Locate the cell with the specified text and output its (X, Y) center coordinate. 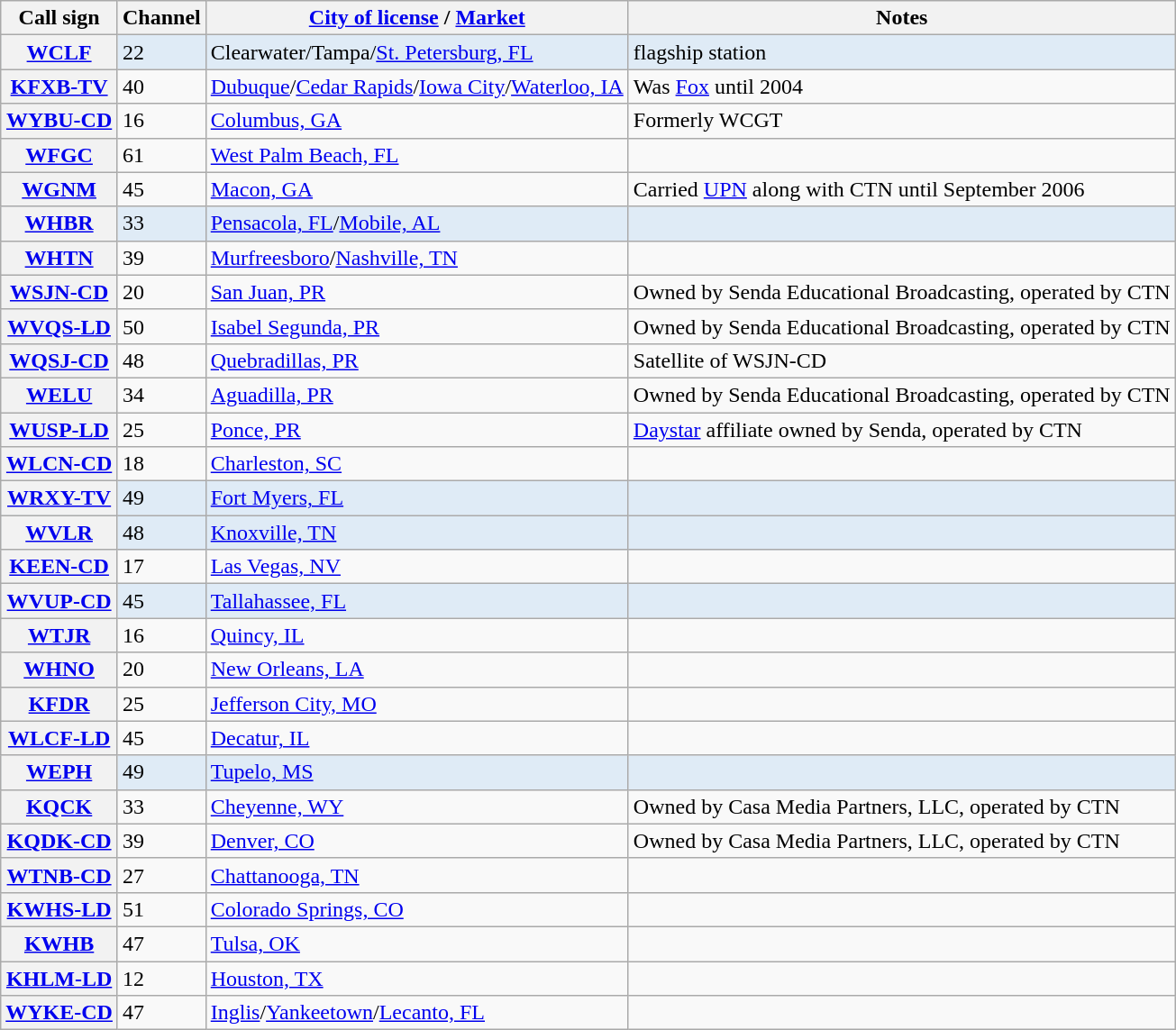
Colorado Springs, CO (416, 909)
Quebradillas, PR (416, 360)
WSJN-CD (59, 292)
New Orleans, LA (416, 670)
WQSJ-CD (59, 360)
WYBU-CD (59, 121)
KFXB-TV (59, 87)
WCLF (59, 52)
Quincy, IL (416, 635)
Ponce, PR (416, 430)
Isabel Segunda, PR (416, 326)
WUSP-LD (59, 430)
17 (161, 567)
61 (161, 155)
Clearwater/Tampa/St. Petersburg, FL (416, 52)
Las Vegas, NV (416, 567)
Inglis/Yankeetown/Lecanto, FL (416, 1013)
Carried UPN along with CTN until September 2006 (901, 189)
Columbus, GA (416, 121)
Murfreesboro/Nashville, TN (416, 258)
WLCN-CD (59, 464)
Tulsa, OK (416, 943)
WGNM (59, 189)
WFGC (59, 155)
12 (161, 978)
WELU (59, 395)
KHLM-LD (59, 978)
Cheyenne, WY (416, 807)
WHBR (59, 223)
34 (161, 395)
Formerly WCGT (901, 121)
Notes (901, 18)
KFDR (59, 704)
WVQS-LD (59, 326)
51 (161, 909)
WVLR (59, 533)
Aguadilla, PR (416, 395)
22 (161, 52)
Was Fox until 2004 (901, 87)
City of license / Market (416, 18)
WRXY-TV (59, 498)
Fort Myers, FL (416, 498)
Daystar affiliate owned by Senda, operated by CTN (901, 430)
flagship station (901, 52)
Jefferson City, MO (416, 704)
KEEN-CD (59, 567)
WHTN (59, 258)
WVUP-CD (59, 601)
18 (161, 464)
Charleston, SC (416, 464)
Satellite of WSJN-CD (901, 360)
40 (161, 87)
KWHS-LD (59, 909)
WLCF-LD (59, 738)
50 (161, 326)
KWHB (59, 943)
WEPH (59, 772)
Tupelo, MS (416, 772)
KQCK (59, 807)
WTNB-CD (59, 875)
Channel (161, 18)
WYKE-CD (59, 1013)
Pensacola, FL/Mobile, AL (416, 223)
Houston, TX (416, 978)
KQDK-CD (59, 841)
Chattanooga, TN (416, 875)
WHNO (59, 670)
West Palm Beach, FL (416, 155)
Tallahassee, FL (416, 601)
San Juan, PR (416, 292)
Macon, GA (416, 189)
27 (161, 875)
Knoxville, TN (416, 533)
Call sign (59, 18)
Denver, CO (416, 841)
WTJR (59, 635)
Dubuque/Cedar Rapids/Iowa City/Waterloo, IA (416, 87)
Decatur, IL (416, 738)
